Return the [x, y] coordinate for the center point of the cell that contains the specified text.  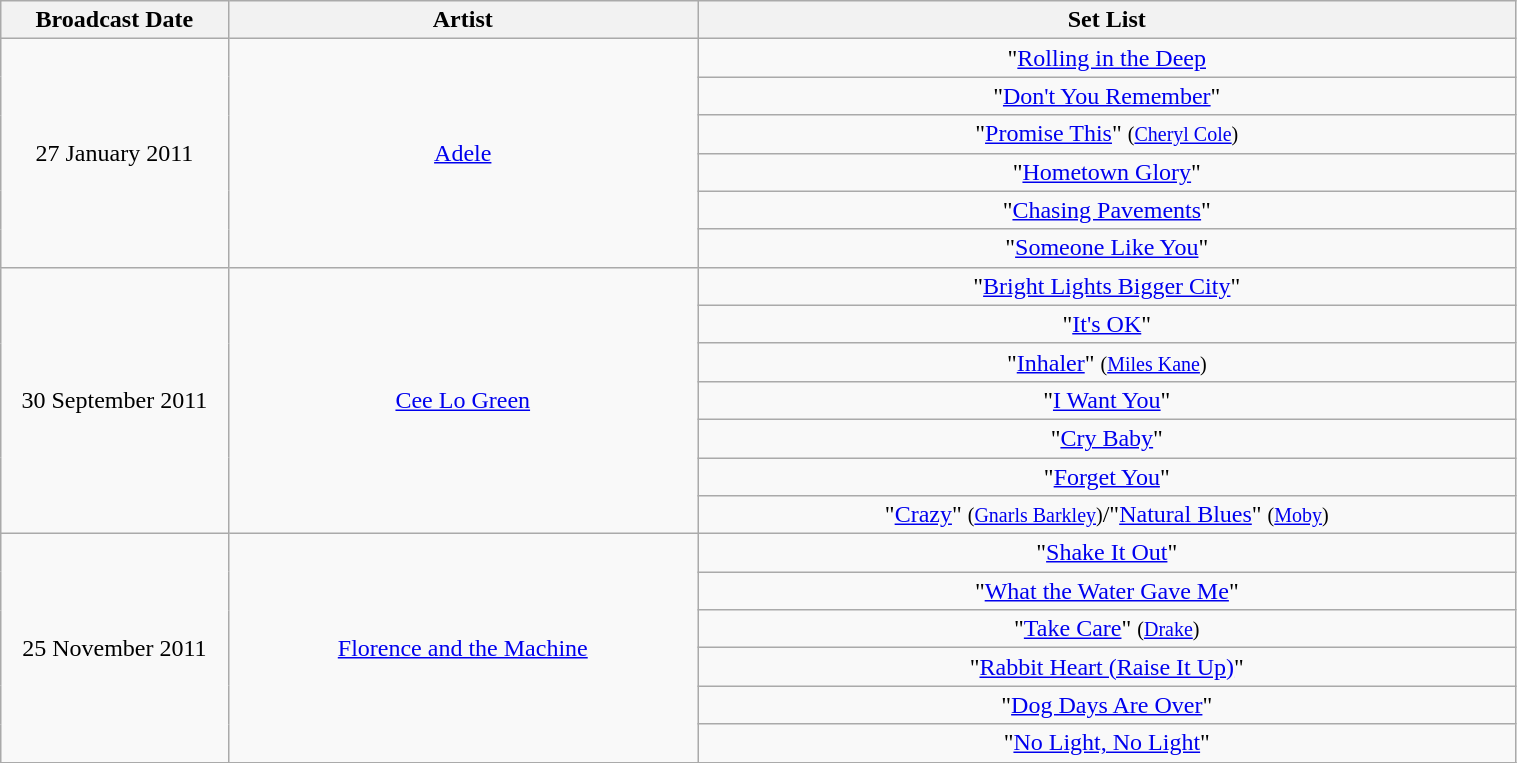
"Shake It Out" [1108, 553]
"Take Care" (Drake) [1108, 629]
"Chasing Pavements" [1108, 210]
Broadcast Date [114, 20]
"Crazy" (Gnarls Barkley)/"Natural Blues" (Moby) [1108, 515]
"Bright Lights Bigger City" [1108, 286]
"No Light, No Light" [1108, 743]
"Rabbit Heart (Raise It Up)" [1108, 667]
25 November 2011 [114, 648]
"What the Water Gave Me" [1108, 591]
"Don't You Remember" [1108, 96]
Artist [463, 20]
"It's OK" [1108, 324]
"Rolling in the Deep [1108, 58]
"Someone Like You" [1108, 248]
"Forget You" [1108, 477]
Set List [1108, 20]
"Cry Baby" [1108, 438]
"I Want You" [1108, 400]
"Dog Days Are Over" [1108, 705]
Cee Lo Green [463, 400]
"Inhaler" (Miles Kane) [1108, 362]
"Promise This" (Cheryl Cole) [1108, 134]
Florence and the Machine [463, 648]
27 January 2011 [114, 153]
30 September 2011 [114, 400]
"Hometown Glory" [1108, 172]
Adele [463, 153]
